Return the (x, y) coordinate for the center point of the cell that contains the specified text.  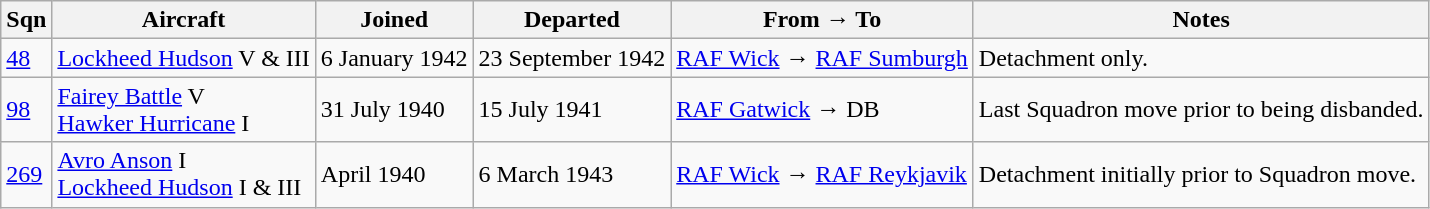
23 September 1942 (572, 58)
RAF Wick → RAF Sumburgh (822, 58)
98 (26, 110)
Lockheed Hudson V & III (184, 58)
6 January 1942 (394, 58)
48 (26, 58)
6 March 1943 (572, 174)
Joined (394, 20)
Avro Anson ILockheed Hudson I & III (184, 174)
Detachment only. (1201, 58)
From → To (822, 20)
31 July 1940 (394, 110)
15 July 1941 (572, 110)
RAF Wick → RAF Reykjavik (822, 174)
April 1940 (394, 174)
Sqn (26, 20)
Fairey Battle VHawker Hurricane I (184, 110)
Notes (1201, 20)
RAF Gatwick → DB (822, 110)
Last Squadron move prior to being disbanded. (1201, 110)
Detachment initially prior to Squadron move. (1201, 174)
Aircraft (184, 20)
Departed (572, 20)
269 (26, 174)
